Detect which cell encompasses the target text, then output its (X, Y) center coordinate. 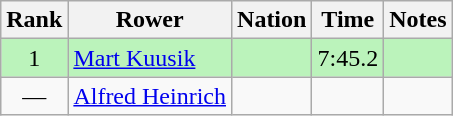
Nation (272, 20)
Alfred Heinrich (150, 96)
1 (34, 58)
7:45.2 (348, 58)
Notes (418, 20)
Mart Kuusik (150, 58)
— (34, 96)
Rank (34, 20)
Time (348, 20)
Rower (150, 20)
